Locate the cell with the specified text and output its [x, y] center coordinate. 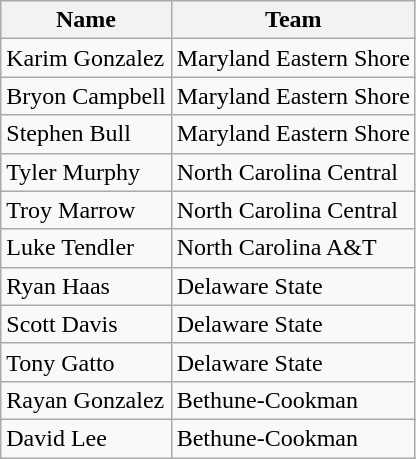
North Carolina A&T [293, 248]
David Lee [86, 438]
Troy Marrow [86, 210]
Tyler Murphy [86, 172]
Tony Gatto [86, 362]
Luke Tendler [86, 248]
Ryan Haas [86, 286]
Team [293, 20]
Name [86, 20]
Bryon Campbell [86, 96]
Karim Gonzalez [86, 58]
Stephen Bull [86, 134]
Scott Davis [86, 324]
Rayan Gonzalez [86, 400]
